Extract the (X, Y) coordinate from the center of the cell holding the provided text.  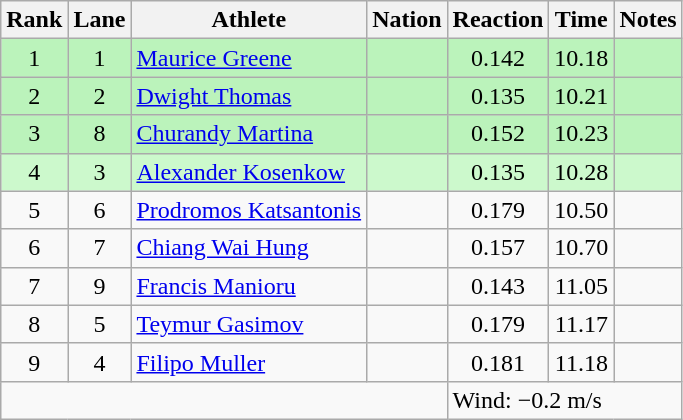
11.17 (582, 324)
0.142 (498, 58)
0.143 (498, 286)
Lane (100, 20)
Time (582, 20)
0.152 (498, 134)
10.50 (582, 210)
Athlete (249, 20)
11.05 (582, 286)
Prodromos Katsantonis (249, 210)
10.28 (582, 172)
Wind: −0.2 m/s (564, 400)
0.181 (498, 362)
Reaction (498, 20)
Maurice Greene (249, 58)
10.18 (582, 58)
Teymur Gasimov (249, 324)
10.21 (582, 96)
0.157 (498, 248)
Chiang Wai Hung (249, 248)
Dwight Thomas (249, 96)
Rank (34, 20)
Francis Manioru (249, 286)
Notes (648, 20)
10.23 (582, 134)
10.70 (582, 248)
Nation (407, 20)
11.18 (582, 362)
Churandy Martina (249, 134)
Filipo Muller (249, 362)
Alexander Kosenkow (249, 172)
